Determine the (X, Y) coordinate at the center of the cell enclosing the given text.  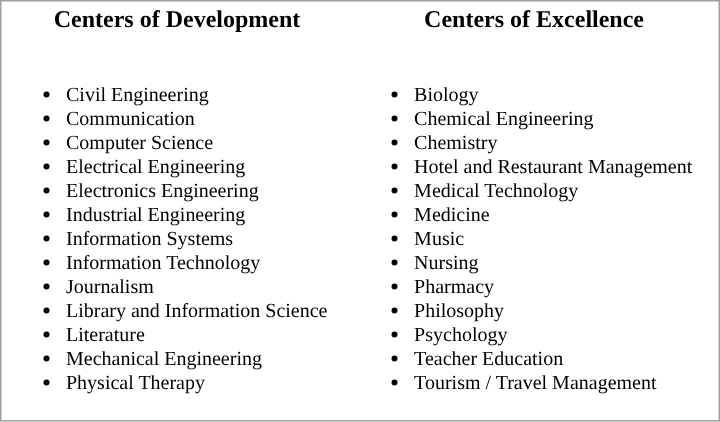
Centers of Development (176, 19)
Centers of Excellence (534, 19)
